Search for the cell housing the specified text and yield its (X, Y) center coordinate. 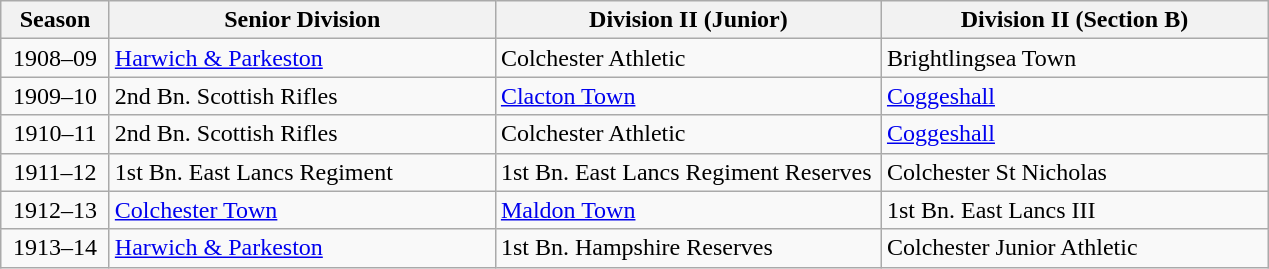
1908–09 (56, 58)
Colchester Junior Athletic (1074, 248)
Colchester Town (302, 210)
1st Bn. East Lancs Regiment Reserves (688, 172)
Colchester St Nicholas (1074, 172)
Season (56, 20)
1912–13 (56, 210)
Clacton Town (688, 96)
Brightlingsea Town (1074, 58)
1909–10 (56, 96)
Maldon Town (688, 210)
Division II (Section B) (1074, 20)
1st Bn. East Lancs III (1074, 210)
1st Bn. Hampshire Reserves (688, 248)
1911–12 (56, 172)
Senior Division (302, 20)
Division II (Junior) (688, 20)
1913–14 (56, 248)
1st Bn. East Lancs Regiment (302, 172)
1910–11 (56, 134)
